Locate the cell with the specified text and output its [X, Y] center coordinate. 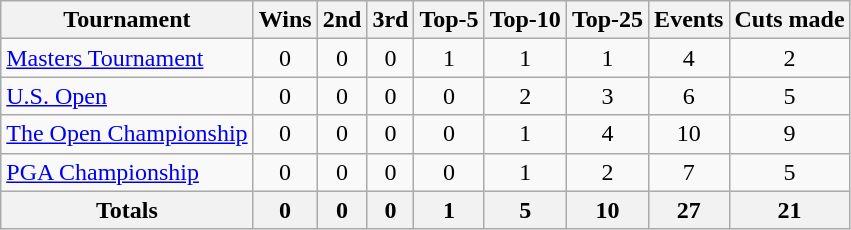
7 [689, 172]
Top-5 [449, 20]
Tournament [127, 20]
Masters Tournament [127, 58]
U.S. Open [127, 96]
Wins [285, 20]
Top-25 [607, 20]
6 [689, 96]
The Open Championship [127, 134]
PGA Championship [127, 172]
Totals [127, 210]
21 [790, 210]
Cuts made [790, 20]
Top-10 [525, 20]
3 [607, 96]
2nd [342, 20]
Events [689, 20]
27 [689, 210]
9 [790, 134]
3rd [390, 20]
